Scan for the cell matching the given text and deliver its [X, Y] coordinate at center. 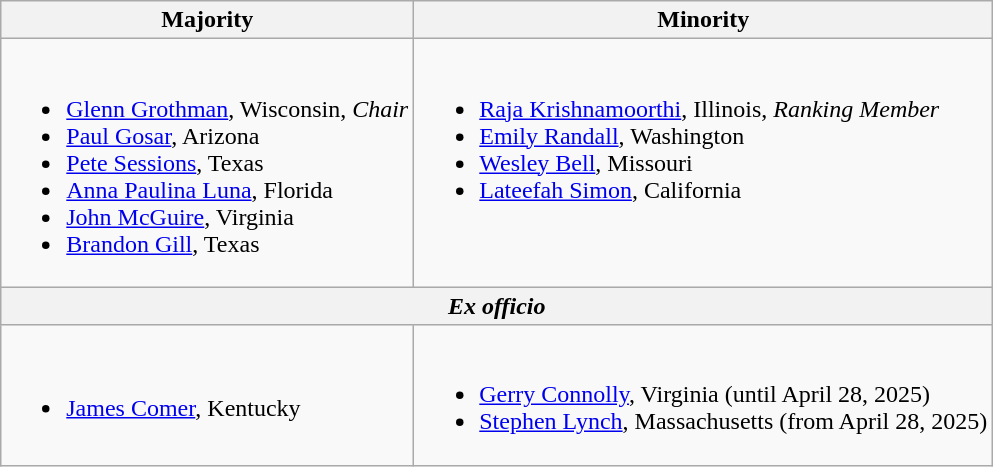
James Comer, Kentucky [208, 395]
Majority [208, 20]
Minority [704, 20]
Glenn Grothman, Wisconsin, ChairPaul Gosar, ArizonaPete Sessions, TexasAnna Paulina Luna, FloridaJohn McGuire, VirginiaBrandon Gill, Texas [208, 163]
Raja Krishnamoorthi, Illinois, Ranking MemberEmily Randall, WashingtonWesley Bell, MissouriLateefah Simon, California [704, 163]
Ex officio [497, 306]
Gerry Connolly, Virginia (until April 28, 2025)Stephen Lynch, Massachusetts (from April 28, 2025) [704, 395]
